Detect which cell encompasses the target text, then output its [X, Y] center coordinate. 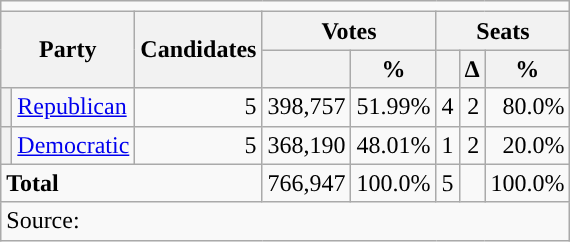
20.0% [528, 145]
Republican [74, 107]
80.0% [528, 107]
Total [132, 183]
398,757 [306, 107]
Candidates [198, 50]
368,190 [306, 145]
766,947 [306, 183]
Democratic [74, 145]
∆ [472, 69]
1 [448, 145]
4 [448, 107]
48.01% [394, 145]
Party [68, 50]
Source: [286, 221]
Votes [349, 31]
51.99% [394, 107]
Seats [503, 31]
